Find where the given text appears and provide that cell's center as (X, Y) coordinate. 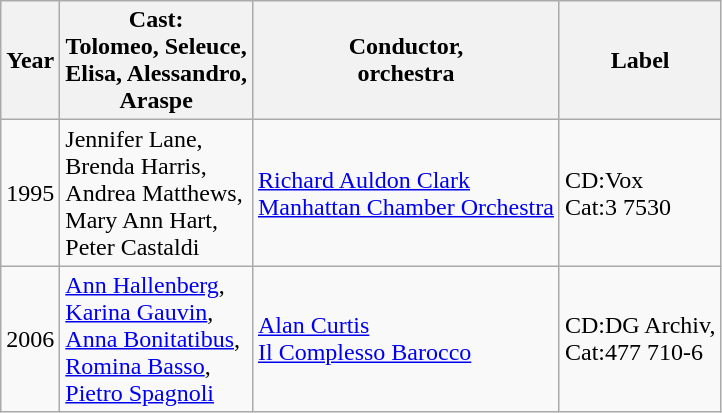
Year (30, 60)
Label (640, 60)
CD:VoxCat:3 7530 (640, 193)
Cast:Tolomeo, Seleuce, Elisa, Alessandro,Araspe (156, 60)
2006 (30, 339)
Ann Hallenberg,Karina Gauvin,Anna Bonitatibus,Romina Basso,Pietro Spagnoli (156, 339)
1995 (30, 193)
Richard Auldon ClarkManhattan Chamber Orchestra (406, 193)
CD:DG Archiv,Cat:477 710-6 (640, 339)
Conductor,orchestra (406, 60)
Jennifer Lane, Brenda Harris,Andrea Matthews,Mary Ann Hart,Peter Castaldi (156, 193)
Alan CurtisIl Complesso Barocco (406, 339)
